Provide the [X, Y] coordinate of the cell's center where the given text is located.  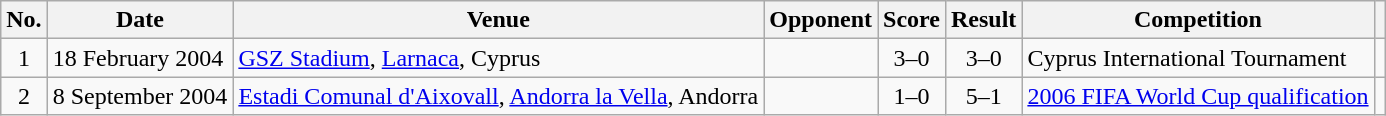
18 February 2004 [140, 58]
No. [24, 20]
Result [983, 20]
GSZ Stadium, Larnaca, Cyprus [498, 58]
Competition [1198, 20]
Cyprus International Tournament [1198, 58]
Date [140, 20]
Estadi Comunal d'Aixovall, Andorra la Vella, Andorra [498, 96]
1–0 [912, 96]
1 [24, 58]
Opponent [821, 20]
5–1 [983, 96]
Venue [498, 20]
8 September 2004 [140, 96]
2006 FIFA World Cup qualification [1198, 96]
2 [24, 96]
Score [912, 20]
